Return the (X, Y) coordinate for the center point of the cell that contains the specified text.  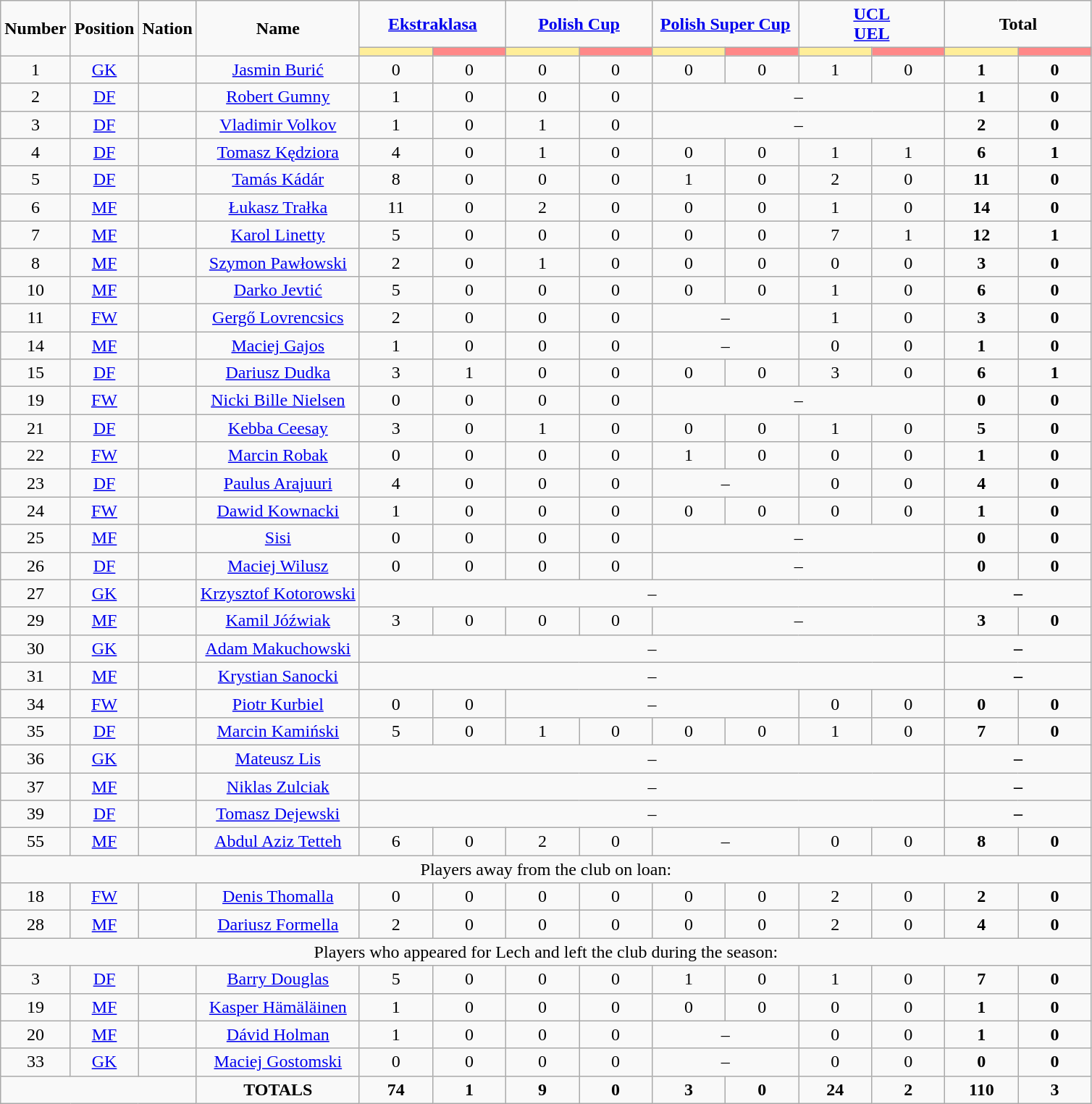
22 (35, 456)
28 (35, 924)
Mateusz Lis (278, 758)
Marcin Kamiński (278, 731)
36 (35, 758)
25 (35, 538)
TOTALS (278, 1090)
Paulus Arajuuri (278, 483)
29 (35, 621)
Players away from the club on loan: (546, 869)
Barry Douglas (278, 979)
Vladimir Volkov (278, 125)
Tomasz Dejewski (278, 814)
Kamil Jóźwiak (278, 621)
Maciej Gajos (278, 346)
Marcin Robak (278, 456)
UCLUEL (872, 25)
27 (35, 593)
74 (395, 1090)
Karol Linetty (278, 235)
Nicki Bille Nielsen (278, 401)
21 (35, 428)
Dávid Holman (278, 1034)
Darko Jevtić (278, 290)
Maciej Wilusz (278, 566)
20 (35, 1034)
Adam Makuchowski (278, 648)
Łukasz Trałka (278, 207)
39 (35, 814)
Robert Gumny (278, 97)
Dawid Kownacki (278, 511)
Kasper Hämäläinen (278, 1007)
Piotr Kurbiel (278, 703)
Sisi (278, 538)
Kebba Ceesay (278, 428)
15 (35, 373)
Players who appeared for Lech and left the club during the season: (546, 952)
Number (35, 28)
34 (35, 703)
Nation (167, 28)
33 (35, 1062)
Krystian Sanocki (278, 676)
110 (982, 1090)
Niklas Zulciak (278, 786)
18 (35, 897)
35 (35, 731)
Position (104, 28)
Dariusz Formella (278, 924)
23 (35, 483)
Total (1018, 25)
Ekstraklasa (432, 25)
Dariusz Dudka (278, 373)
12 (982, 235)
10 (35, 290)
Name (278, 28)
Szymon Pawłowski (278, 262)
37 (35, 786)
Tamás Kádár (278, 180)
Jasmin Burić (278, 70)
Denis Thomalla (278, 897)
Krzysztof Kotorowski (278, 593)
55 (35, 842)
31 (35, 676)
Gergő Lovrencsics (278, 317)
30 (35, 648)
Abdul Aziz Tetteh (278, 842)
Tomasz Kędziora (278, 152)
Polish Cup (579, 25)
Polish Super Cup (726, 25)
Maciej Gostomski (278, 1062)
26 (35, 566)
9 (542, 1090)
